For the text-containing cell, return its midpoint in [X, Y] coordinate format. 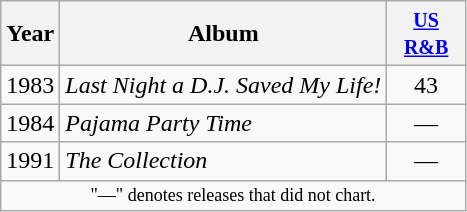
Year [30, 34]
Pajama Party Time [224, 123]
Album [224, 34]
43 [426, 85]
1983 [30, 85]
US R&B [426, 34]
Last Night a D.J. Saved My Life! [224, 85]
"—" denotes releases that did not chart. [234, 196]
1984 [30, 123]
1991 [30, 161]
The Collection [224, 161]
